Capture the cell that displays the provided text and extract its (x, y) central coordinate. 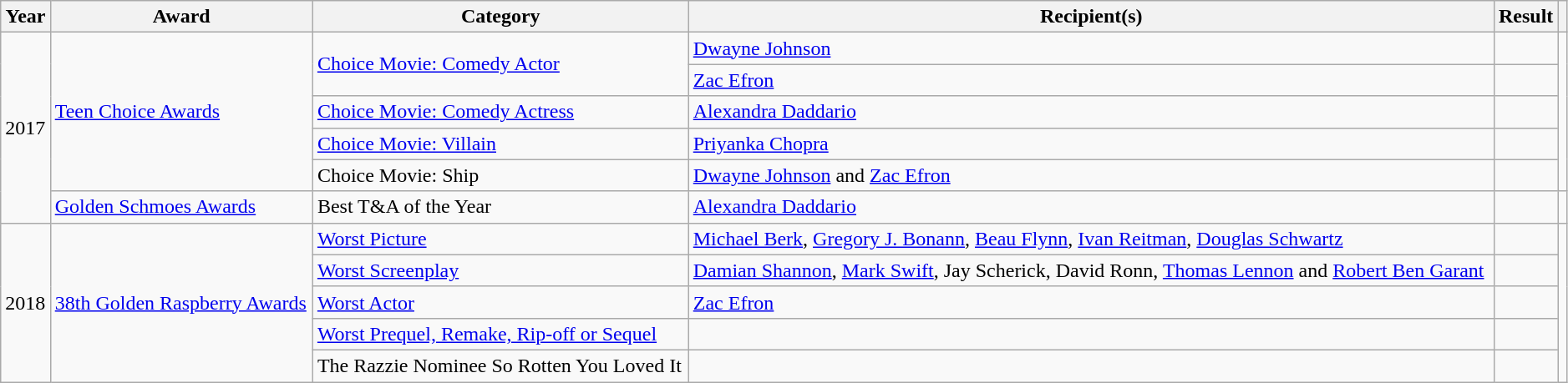
Best T&A of the Year (500, 207)
Category (500, 17)
Result (1525, 17)
Golden Schmoes Awards (181, 207)
38th Golden Raspberry Awards (181, 302)
The Razzie Nominee So Rotten You Loved It (500, 365)
Award (181, 17)
Choice Movie: Ship (500, 175)
Worst Actor (500, 302)
Damian Shannon, Mark Swift, Jay Scherick, David Ronn, Thomas Lennon and Robert Ben Garant (1091, 270)
Worst Screenplay (500, 270)
Choice Movie: Villain (500, 144)
Recipient(s) (1091, 17)
2018 (25, 302)
2017 (25, 128)
Teen Choice Awards (181, 112)
Choice Movie: Comedy Actor (500, 64)
Priyanka Chopra (1091, 144)
Michael Berk, Gregory J. Bonann, Beau Flynn, Ivan Reitman, Douglas Schwartz (1091, 239)
Dwayne Johnson (1091, 48)
Dwayne Johnson and Zac Efron (1091, 175)
Worst Prequel, Remake, Rip-off or Sequel (500, 334)
Choice Movie: Comedy Actress (500, 112)
Worst Picture (500, 239)
Year (25, 17)
